Return the (x, y) coordinate for the center point of the cell that contains the specified text.  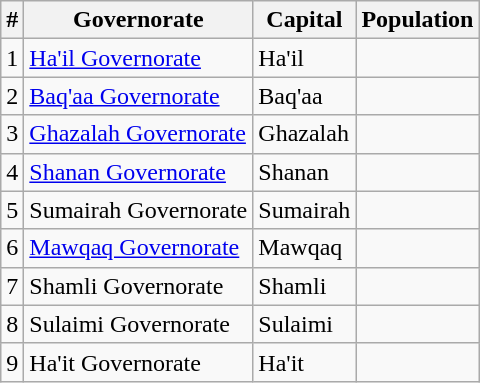
Population (418, 20)
1 (12, 58)
Sulaimi Governorate (138, 324)
Mawqaq (304, 248)
Ha'il Governorate (138, 58)
Ha'it Governorate (138, 362)
Capital (304, 20)
Sulaimi (304, 324)
9 (12, 362)
Ghazalah Governorate (138, 134)
Sumairah (304, 210)
Governorate (138, 20)
Ha'il (304, 58)
Mawqaq Governorate (138, 248)
3 (12, 134)
Baq'aa Governorate (138, 96)
6 (12, 248)
Shamli (304, 286)
Ghazalah (304, 134)
Shamli Governorate (138, 286)
Shanan Governorate (138, 172)
7 (12, 286)
5 (12, 210)
Sumairah Governorate (138, 210)
Baq'aa (304, 96)
2 (12, 96)
4 (12, 172)
Shanan (304, 172)
Ha'it (304, 362)
# (12, 20)
8 (12, 324)
